Pinpoint the cell where the given text exists, returning its [X, Y] midpoint coordinate. 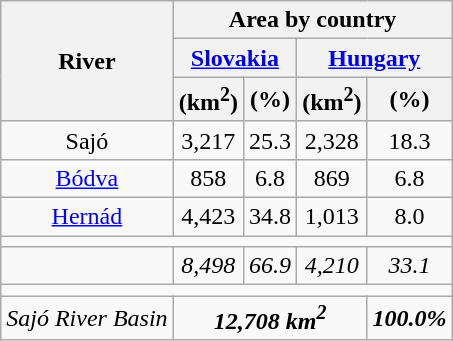
66.9 [270, 266]
34.8 [270, 217]
Bódva [87, 178]
Area by country [312, 20]
18.3 [410, 140]
Hernád [87, 217]
Hungary [374, 58]
8,498 [208, 266]
4,210 [332, 266]
12,708 km2 [270, 318]
River [87, 62]
869 [332, 178]
33.1 [410, 266]
25.3 [270, 140]
100.0% [410, 318]
2,328 [332, 140]
Sajó River Basin [87, 318]
Sajó [87, 140]
858 [208, 178]
8.0 [410, 217]
1,013 [332, 217]
Slovakia [234, 58]
3,217 [208, 140]
4,423 [208, 217]
